Extract the [x, y] coordinate from the center of the cell holding the provided text.  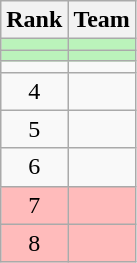
6 [34, 167]
4 [34, 91]
7 [34, 205]
Rank [34, 20]
5 [34, 129]
Team [102, 20]
8 [34, 243]
